Pinpoint the cell where the given text exists, returning its (x, y) midpoint coordinate. 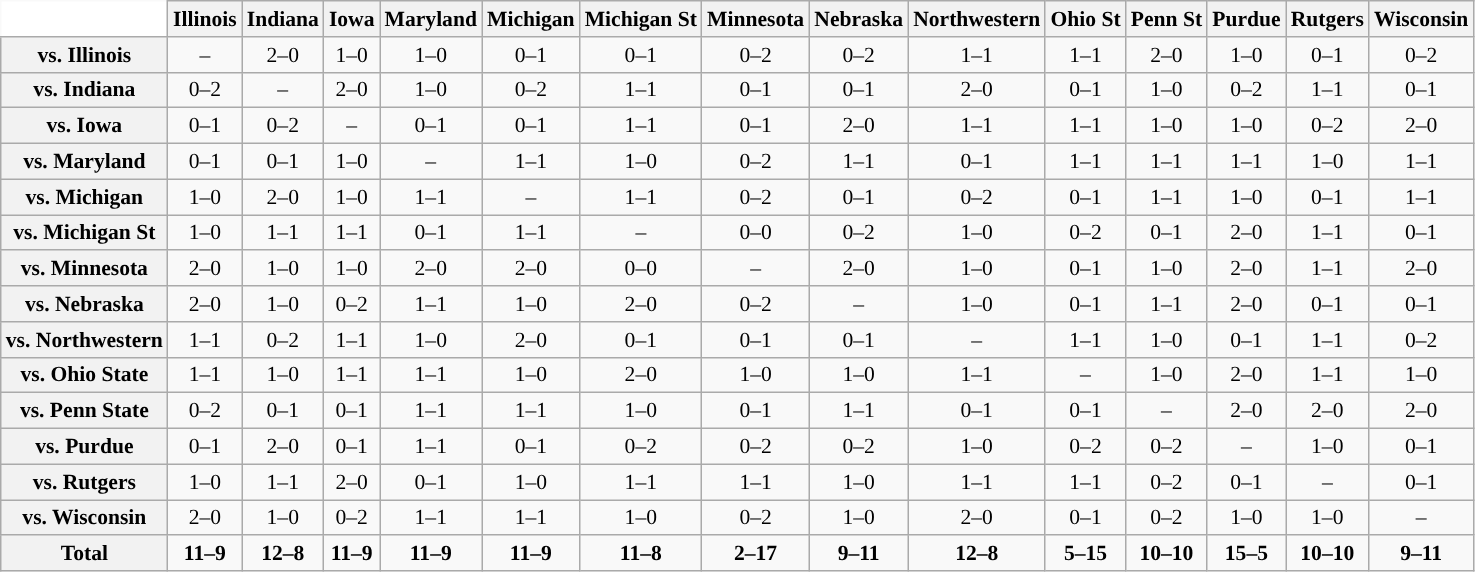
vs. Rutgers (84, 482)
vs. Iowa (84, 126)
Ohio St (1085, 19)
Nebraska (858, 19)
Minnesota (756, 19)
Michigan (531, 19)
Purdue (1246, 19)
Total (84, 554)
2–17 (756, 554)
Wisconsin (1422, 19)
Maryland (431, 19)
vs. Northwestern (84, 340)
5–15 (1085, 554)
Rutgers (1328, 19)
15–5 (1246, 554)
vs. Indiana (84, 90)
vs. Michigan St (84, 233)
11–8 (641, 554)
Iowa (352, 19)
vs. Nebraska (84, 304)
Indiana (283, 19)
Michigan St (641, 19)
vs. Ohio State (84, 375)
vs. Maryland (84, 162)
vs. Michigan (84, 197)
Illinois (205, 19)
vs. Minnesota (84, 269)
vs. Purdue (84, 447)
vs. Illinois (84, 55)
Penn St (1166, 19)
vs. Penn State (84, 411)
Northwestern (976, 19)
vs. Wisconsin (84, 518)
